Pinpoint the cell where the given text exists, returning its [x, y] midpoint coordinate. 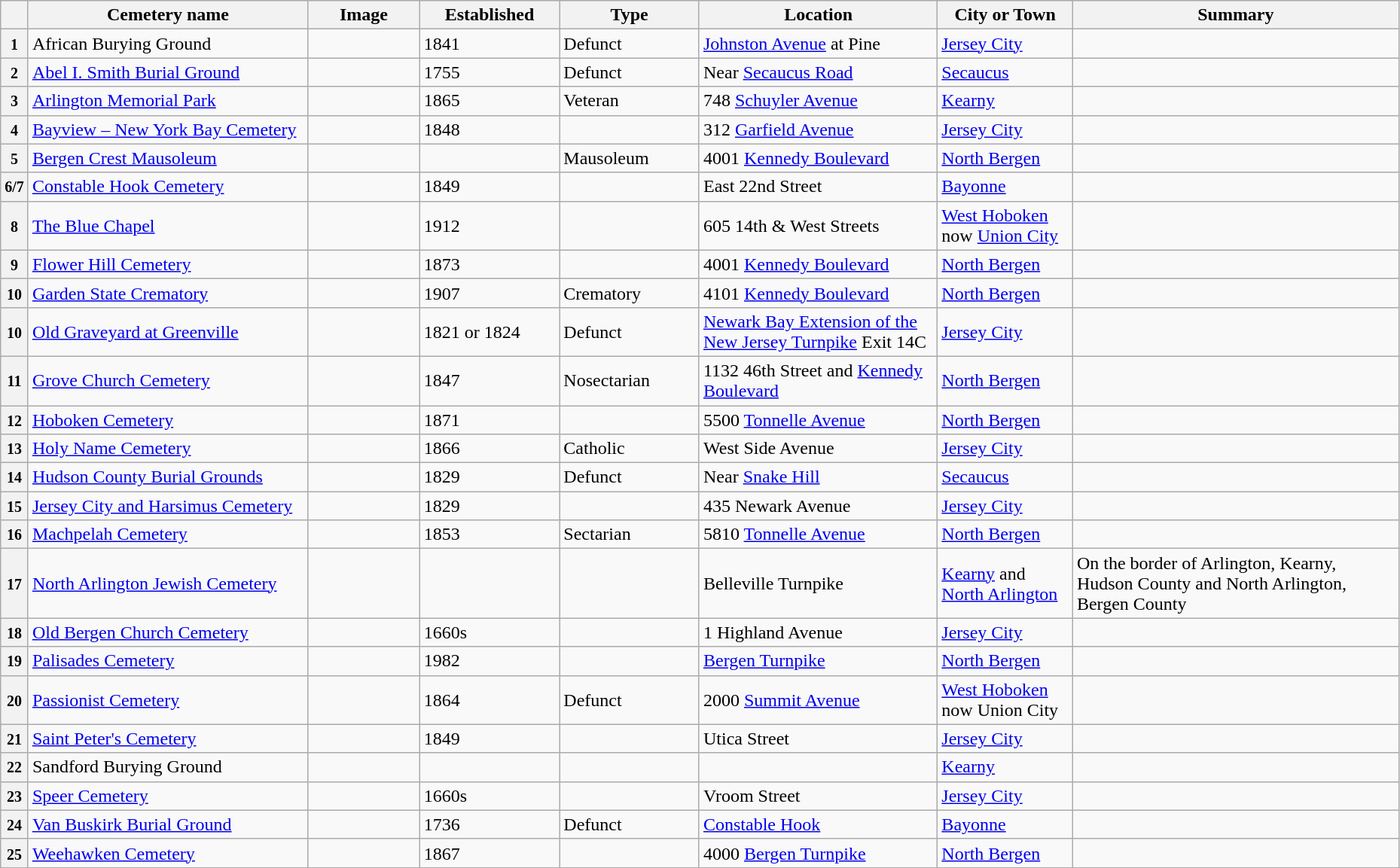
Newark Bay Extension of the New Jersey Turnpike Exit 14C [818, 331]
1132 46th Street and Kennedy Boulevard [818, 381]
Flower Hill Cemetery [167, 264]
1865 [490, 101]
5810 Tonnelle Avenue [818, 535]
West Side Avenue [818, 449]
5500 Tonnelle Avenue [818, 419]
Catholic [630, 449]
1 Highland Avenue [818, 632]
1755 [490, 72]
Palisades Cemetery [167, 661]
3 [15, 101]
21 [15, 739]
Jersey City and Harsimus Cemetery [167, 506]
Passionist Cemetery [167, 700]
1867 [490, 853]
Location [818, 15]
14 [15, 477]
1982 [490, 661]
Image [364, 15]
1912 [490, 226]
Grove Church Cemetery [167, 381]
1873 [490, 264]
1848 [490, 129]
18 [15, 632]
1871 [490, 419]
African Burying Ground [167, 44]
Vroom Street [818, 796]
20 [15, 700]
Machpelah Cemetery [167, 535]
25 [15, 853]
1853 [490, 535]
North Arlington Jewish Cemetery [167, 583]
Speer Cemetery [167, 796]
23 [15, 796]
2000 Summit Avenue [818, 700]
312 Garfield Avenue [818, 129]
9 [15, 264]
1907 [490, 293]
11 [15, 381]
1847 [490, 381]
4101 Kennedy Boulevard [818, 293]
Constable Hook Cemetery [167, 187]
6/7 [15, 187]
Type [630, 15]
On the border of Arlington, Kearny, Hudson County and North Arlington, Bergen County [1235, 583]
Sectarian [630, 535]
12 [15, 419]
22 [15, 767]
Garden State Crematory [167, 293]
1864 [490, 700]
East 22nd Street [818, 187]
Abel I. Smith Burial Ground [167, 72]
748 Schuyler Avenue [818, 101]
4 [15, 129]
Sandford Burying Ground [167, 767]
Saint Peter's Cemetery [167, 739]
Old Bergen Church Cemetery [167, 632]
Belleville Turnpike [818, 583]
Nosectarian [630, 381]
Hoboken Cemetery [167, 419]
1 [15, 44]
1866 [490, 449]
Holy Name Cemetery [167, 449]
Mausoleum [630, 158]
1736 [490, 824]
The Blue Chapel [167, 226]
605 14th & West Streets [818, 226]
1821 or 1824 [490, 331]
Johnston Avenue at Pine [818, 44]
Bayview – New York Bay Cemetery [167, 129]
Bergen Turnpike [818, 661]
Constable Hook [818, 824]
Crematory [630, 293]
2 [15, 72]
17 [15, 583]
13 [15, 449]
Cemetery name [167, 15]
Kearny and North Arlington [1005, 583]
Utica Street [818, 739]
Arlington Memorial Park [167, 101]
8 [15, 226]
Established [490, 15]
435 Newark Avenue [818, 506]
Near Secaucus Road [818, 72]
Hudson County Burial Grounds [167, 477]
4000 Bergen Turnpike [818, 853]
Summary [1235, 15]
5 [15, 158]
Van Buskirk Burial Ground [167, 824]
15 [15, 506]
Old Graveyard at Greenville [167, 331]
Bergen Crest Mausoleum [167, 158]
24 [15, 824]
1841 [490, 44]
Veteran [630, 101]
City or Town [1005, 15]
16 [15, 535]
19 [15, 661]
Weehawken Cemetery [167, 853]
Near Snake Hill [818, 477]
